Search for the cell housing the specified text and yield its [X, Y] center coordinate. 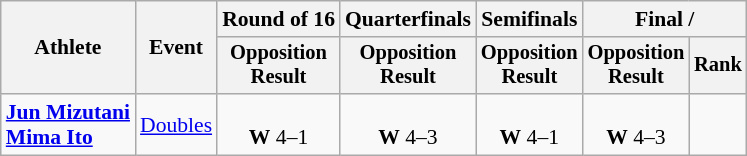
Round of 16 [278, 19]
Semifinals [530, 19]
Doubles [176, 124]
Quarterfinals [408, 19]
Final / [665, 19]
Rank [718, 66]
Jun MizutaniMima Ito [68, 124]
Event [176, 48]
Athlete [68, 48]
